Provide the [X, Y] coordinate of the cell's center where the given text is located.  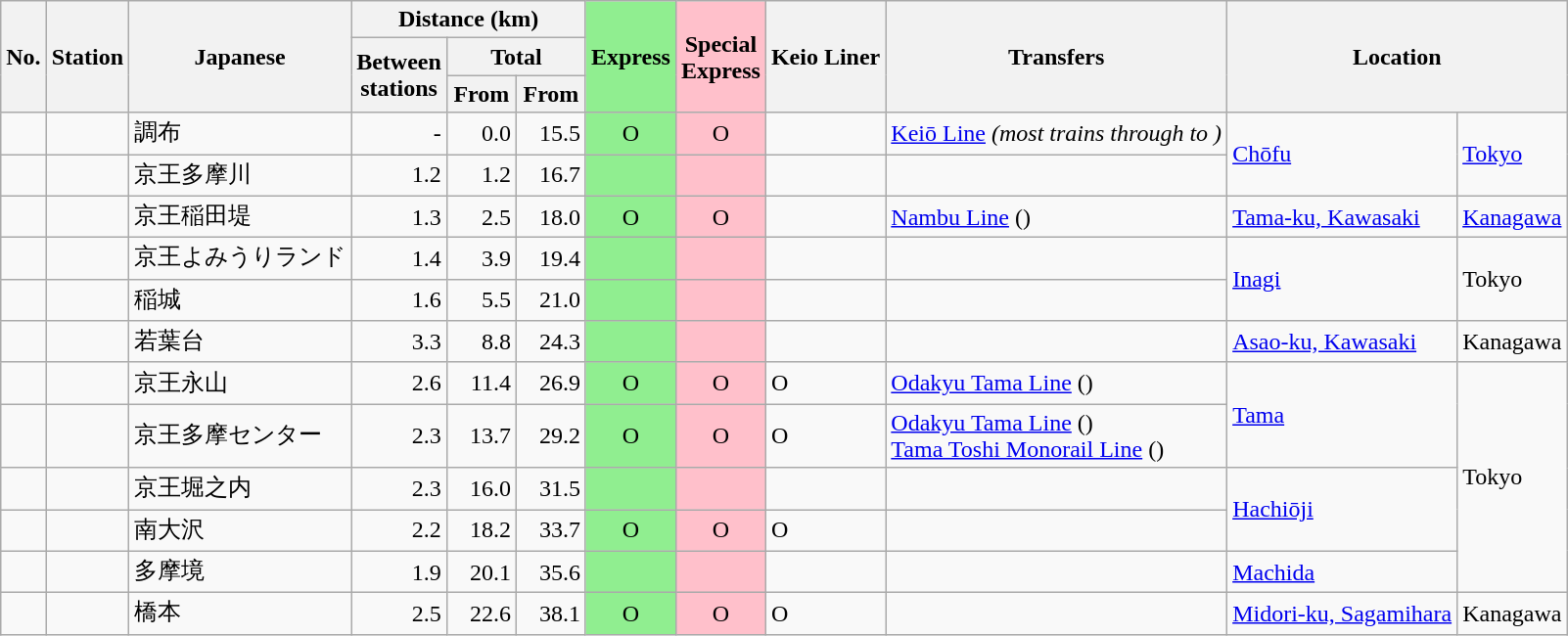
0.0 [482, 133]
35.6 [550, 571]
京王多摩センター [241, 436]
Odakyu Tama Line () Tama Toshi Monorail Line () [1057, 436]
Japanese [241, 57]
1.9 [399, 571]
18.0 [550, 217]
16.0 [482, 489]
Distance (km) [469, 20]
Asao-ku, Kawasaki [1343, 342]
5.5 [482, 299]
Total [516, 57]
多摩境 [241, 571]
2.6 [399, 384]
若葉台 [241, 342]
Tama-ku, Kawasaki [1343, 217]
京王稲田堤 [241, 217]
京王よみうりランド [241, 258]
No. [23, 57]
Inagi [1343, 280]
京王多摩川 [241, 176]
Transfers [1057, 57]
Express [630, 57]
Keiō Line (most trains through to ) [1057, 133]
Nambu Line () [1057, 217]
Station [87, 57]
Midori-ku, Sagamihara [1343, 614]
16.7 [550, 176]
8.8 [482, 342]
26.9 [550, 384]
Tama [1343, 415]
Chōfu [1343, 155]
Keio Liner [825, 57]
調布 [241, 133]
稲城 [241, 299]
3.3 [399, 342]
22.6 [482, 614]
15.5 [550, 133]
Hachiōji [1343, 509]
京王堀之内 [241, 489]
Location [1398, 57]
Odakyu Tama Line () [1057, 384]
Machida [1343, 571]
2.2 [399, 530]
20.1 [482, 571]
24.3 [550, 342]
Special Express [720, 57]
橋本 [241, 614]
1.4 [399, 258]
1.3 [399, 217]
3.9 [482, 258]
31.5 [550, 489]
19.4 [550, 258]
38.1 [550, 614]
- [399, 133]
21.0 [550, 299]
京王永山 [241, 384]
33.7 [550, 530]
Betweenstations [399, 75]
13.7 [482, 436]
1.6 [399, 299]
18.2 [482, 530]
南大沢 [241, 530]
29.2 [550, 436]
11.4 [482, 384]
